Output the [X, Y] coordinate of the center of the cell containing the given text.  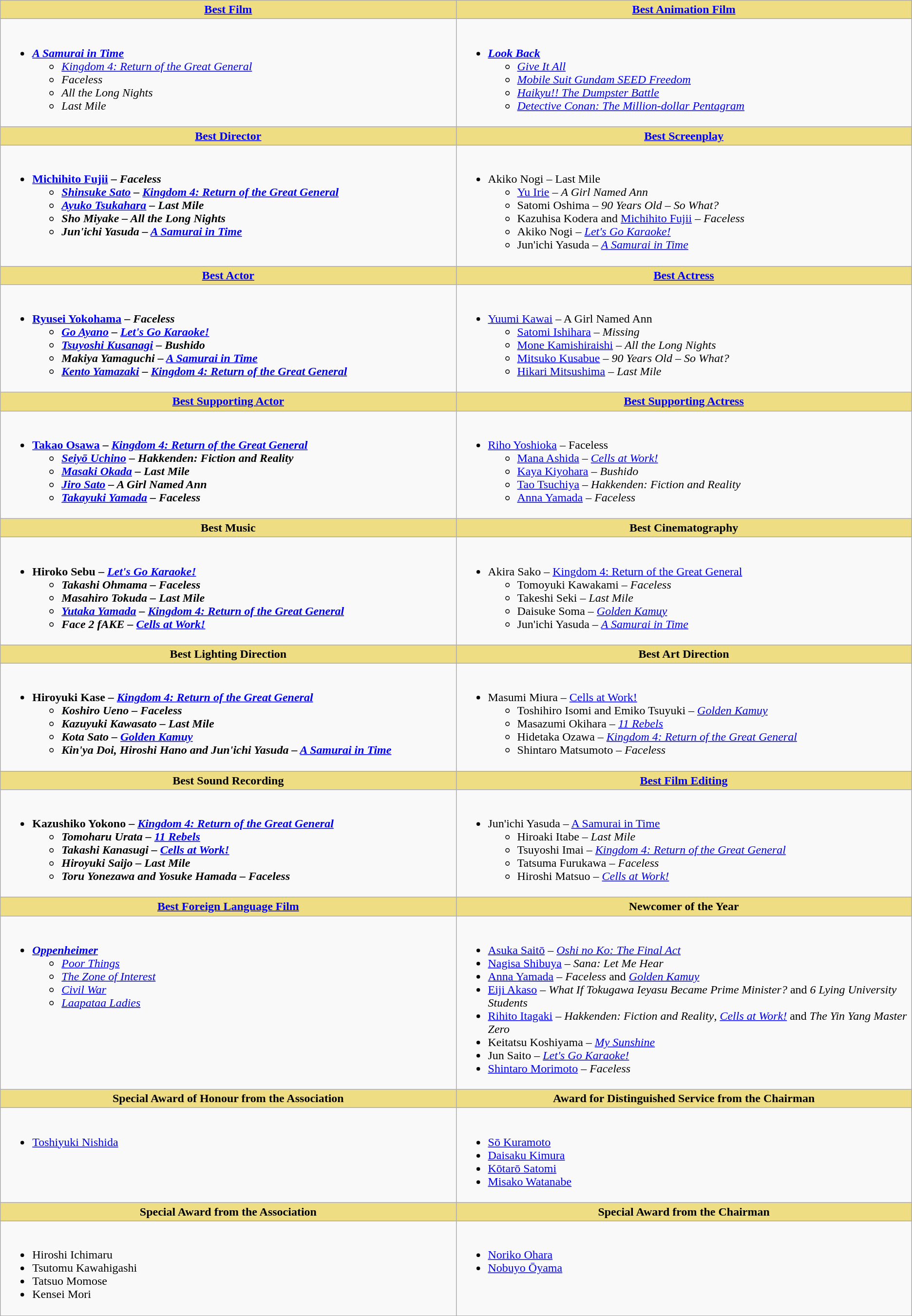
Best Music [228, 528]
Riho Yoshioka – FacelessMana Ashida – Cells at Work!Kaya Kiyohara – BushidoTao Tsuchiya – Hakkenden: Fiction and RealityAnna Yamada – Faceless [684, 465]
Sō KuramotoDaisaku KimuraKōtarō SatomiMisako Watanabe [684, 1155]
Best Sound Recording [228, 780]
Newcomer of the Year [684, 907]
Best Supporting Actress [684, 401]
Best Screenplay [684, 136]
Best Animation Film [684, 10]
Special Award from the Chairman [684, 1212]
Special Award from the Association [228, 1212]
Best Foreign Language Film [228, 907]
Best Director [228, 136]
Noriko OharaNobuyo Ōyama [684, 1268]
Best Film [228, 10]
Best Actress [684, 275]
Award for Distinguished Service from the Chairman [684, 1099]
Best Art Direction [684, 654]
Best Supporting Actor [228, 401]
Special Award of Honour from the Association [228, 1099]
Best Lighting Direction [228, 654]
A Samurai in TimeKingdom 4: Return of the Great GeneralFacelessAll the Long NightsLast Mile [228, 73]
Toshiyuki Nishida [228, 1155]
Best Film Editing [684, 780]
Look BackGive It AllMobile Suit Gundam SEED FreedomHaikyu!! The Dumpster BattleDetective Conan: The Million-dollar Pentagram [684, 73]
OppenheimerPoor ThingsThe Zone of InterestCivil WarLaapataa Ladies [228, 1003]
Best Cinematography [684, 528]
Best Actor [228, 275]
Hiroshi IchimaruTsutomu KawahigashiTatsuo MomoseKensei Mori [228, 1268]
